Capture the cell that displays the provided text and extract its (x, y) central coordinate. 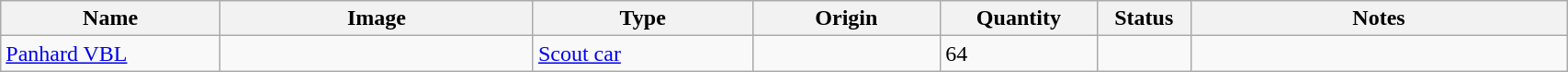
Status (1144, 18)
Quantity (1019, 18)
Notes (1378, 18)
Scout car (643, 54)
Name (110, 18)
Type (643, 18)
Panhard VBL (110, 54)
64 (1019, 54)
Origin (847, 18)
Image (377, 18)
